Pinpoint the cell where the given text exists, returning its [X, Y] midpoint coordinate. 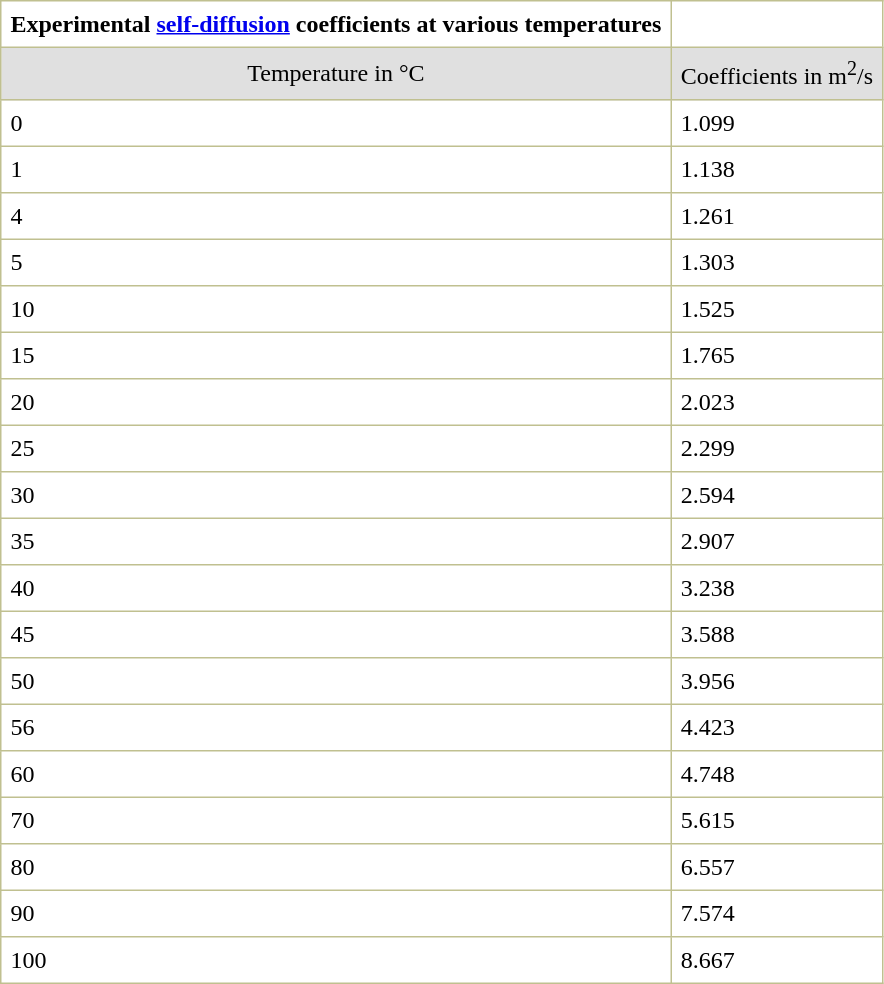
1 [336, 170]
7.574 [777, 914]
1.138 [777, 170]
2.023 [777, 402]
100 [336, 960]
10 [336, 309]
4.423 [777, 728]
15 [336, 356]
90 [336, 914]
1.099 [777, 123]
35 [336, 542]
60 [336, 774]
1.765 [777, 356]
Temperature in °C [336, 74]
25 [336, 449]
20 [336, 402]
3.956 [777, 681]
8.667 [777, 960]
3.588 [777, 635]
5.615 [777, 821]
2.594 [777, 495]
4.748 [777, 774]
30 [336, 495]
2.907 [777, 542]
70 [336, 821]
80 [336, 867]
40 [336, 588]
Coefficients in m2/s [777, 74]
Experimental self-diffusion coefficients at various temperatures [336, 24]
4 [336, 216]
2.299 [777, 449]
0 [336, 123]
56 [336, 728]
45 [336, 635]
1.303 [777, 263]
50 [336, 681]
3.238 [777, 588]
5 [336, 263]
1.525 [777, 309]
1.261 [777, 216]
6.557 [777, 867]
